Determine the [X, Y] coordinate at the center of the cell enclosing the given text.  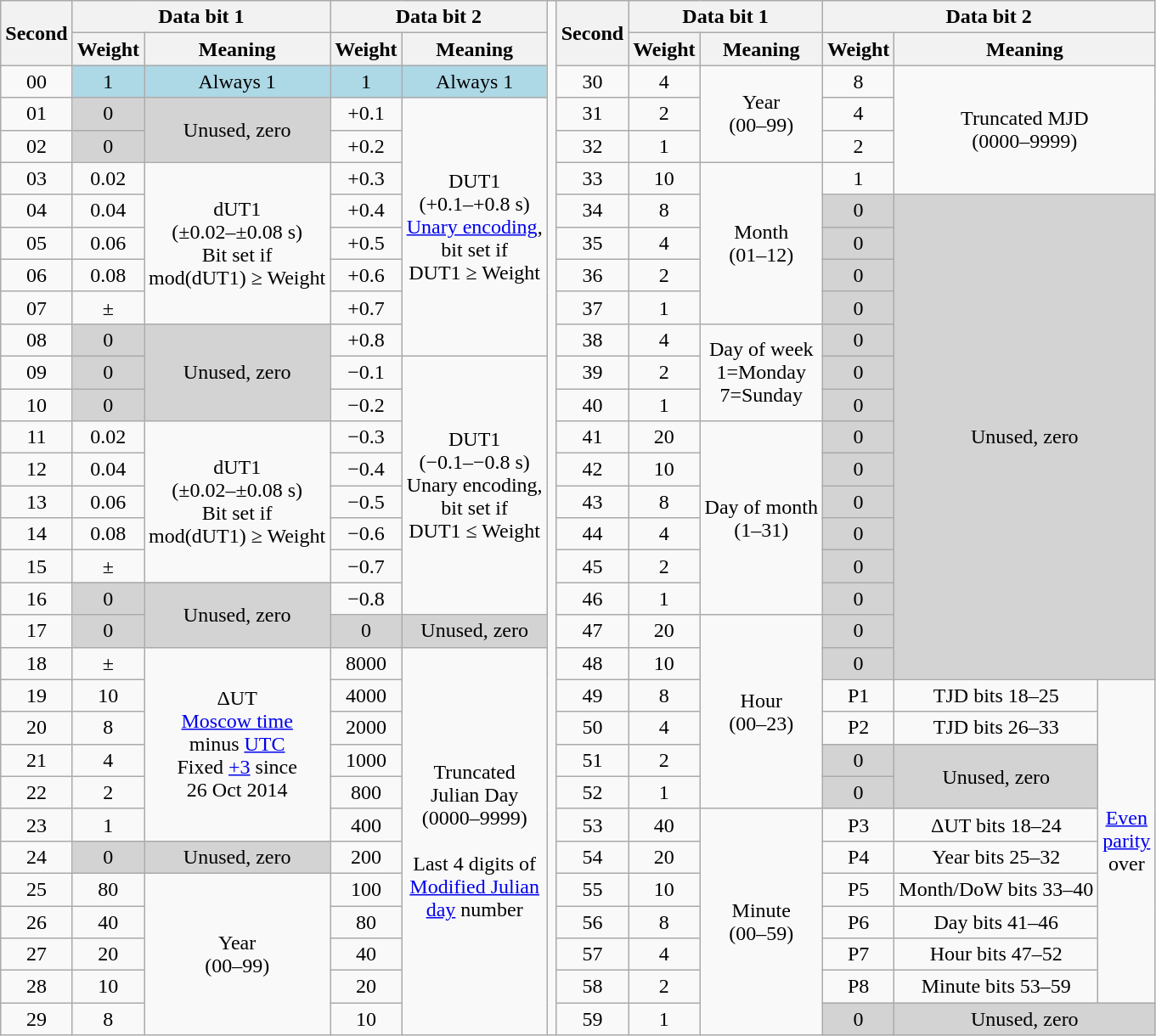
+0.8 [366, 340]
07 [37, 307]
ΔUT bits 18–24 [996, 825]
Hour bits 47–52 [996, 954]
13 [37, 502]
04 [37, 211]
+0.2 [366, 146]
Minute bits 53–59 [996, 987]
35 [592, 243]
39 [592, 372]
200 [366, 857]
56 [592, 921]
19 [37, 695]
Day bits 41–46 [996, 921]
46 [592, 599]
P6 [858, 921]
49 [592, 695]
P8 [858, 987]
P5 [858, 889]
1000 [366, 760]
−0.8 [366, 599]
−0.3 [366, 437]
11 [37, 437]
43 [592, 502]
51 [592, 760]
58 [592, 987]
−0.4 [366, 470]
42 [592, 470]
50 [592, 728]
400 [366, 825]
Minute(00–59) [761, 921]
Hour(00–23) [761, 712]
+0.1 [366, 114]
100 [366, 889]
05 [37, 243]
30 [592, 82]
32 [592, 146]
TruncatedJulian Day(0000–9999)Last 4 digits ofModified Julianday number [474, 841]
4000 [366, 695]
P7 [858, 954]
14 [37, 534]
DUT1(−0.1–−0.8 s)Unary encoding,bit set ifDUT1 ≤ Weight [474, 485]
16 [37, 599]
Year bits 25–32 [996, 857]
P2 [858, 728]
15 [37, 566]
−0.1 [366, 372]
23 [37, 825]
800 [366, 792]
−0.6 [366, 534]
08 [37, 340]
18 [37, 663]
37 [592, 307]
59 [592, 1019]
DUT1(+0.1–+0.8 s)Unary encoding,bit set ifDUT1 ≥ Weight [474, 227]
54 [592, 857]
17 [37, 631]
09 [37, 372]
48 [592, 663]
57 [592, 954]
+0.7 [366, 307]
31 [592, 114]
34 [592, 211]
Evenparityover [1126, 841]
26 [37, 921]
P1 [858, 695]
P4 [858, 857]
03 [37, 178]
22 [37, 792]
+0.3 [366, 178]
+0.5 [366, 243]
Month/DoW bits 33–40 [996, 889]
Truncated MJD(0000–9999) [1024, 130]
+0.6 [366, 275]
02 [37, 146]
Day of week1=Monday7=Sunday [761, 372]
Day of month(1–31) [761, 518]
01 [37, 114]
+0.4 [366, 211]
24 [37, 857]
25 [37, 889]
TJD bits 26–33 [996, 728]
36 [592, 275]
28 [37, 987]
P3 [858, 825]
47 [592, 631]
33 [592, 178]
29 [37, 1019]
2000 [366, 728]
38 [592, 340]
00 [37, 82]
−0.5 [366, 502]
53 [592, 825]
27 [37, 954]
21 [37, 760]
ΔUTMoscow timeminus UTCFixed +3 since26 Oct 2014 [238, 744]
52 [592, 792]
TJD bits 18–25 [996, 695]
41 [592, 437]
−0.2 [366, 405]
55 [592, 889]
45 [592, 566]
06 [37, 275]
−0.7 [366, 566]
12 [37, 470]
44 [592, 534]
8000 [366, 663]
Month(01–12) [761, 243]
